Scan for the cell matching the given text and deliver its (X, Y) coordinate at center. 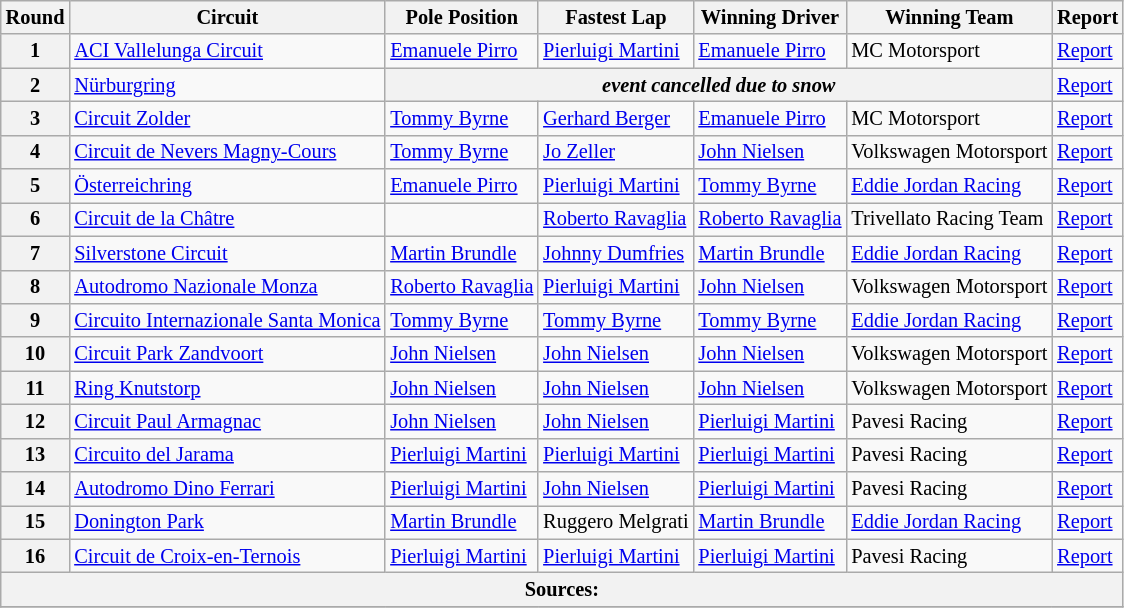
9 (36, 320)
Gerhard Berger (616, 118)
Circuit Zolder (227, 118)
Pole Position (462, 17)
4 (36, 152)
Nürburgring (227, 85)
16 (36, 556)
Ruggero Melgrati (616, 522)
Fastest Lap (616, 17)
Ring Knutstorp (227, 388)
Autodromo Dino Ferrari (227, 489)
12 (36, 421)
ACI Vallelunga Circuit (227, 51)
Circuito del Jarama (227, 455)
13 (36, 455)
Circuit de la Châtre (227, 219)
11 (36, 388)
2 (36, 85)
Silverstone Circuit (227, 253)
Winning Driver (770, 17)
6 (36, 219)
7 (36, 253)
Trivellato Racing Team (949, 219)
Circuit (227, 17)
10 (36, 354)
Round (36, 17)
event cancelled due to snow (718, 85)
3 (36, 118)
Winning Team (949, 17)
Autodromo Nazionale Monza (227, 287)
Sources: (562, 589)
Donington Park (227, 522)
Österreichring (227, 186)
8 (36, 287)
5 (36, 186)
Circuit Park Zandvoort (227, 354)
Circuit de Croix-en-Ternois (227, 556)
15 (36, 522)
Circuit Paul Armagnac (227, 421)
Johnny Dumfries (616, 253)
Jo Zeller (616, 152)
1 (36, 51)
14 (36, 489)
Circuit de Nevers Magny-Cours (227, 152)
Circuito Internazionale Santa Monica (227, 320)
